Pinpoint the cell where the given text exists, returning its [x, y] midpoint coordinate. 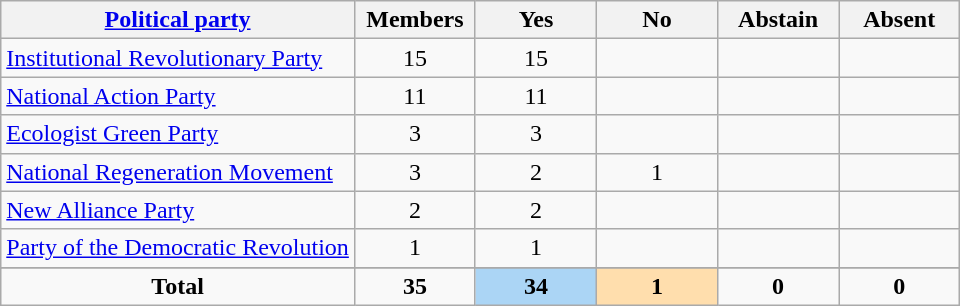
35 [414, 286]
Ecologist Green Party [178, 134]
Absent [900, 20]
Political party [178, 20]
National Regeneration Movement [178, 172]
Members [414, 20]
34 [536, 286]
Party of the Democratic Revolution [178, 248]
Yes [536, 20]
New Alliance Party [178, 210]
Total [178, 286]
Institutional Revolutionary Party [178, 58]
No [658, 20]
National Action Party [178, 96]
Abstain [778, 20]
